Pinpoint the cell where the given text exists, returning its (X, Y) midpoint coordinate. 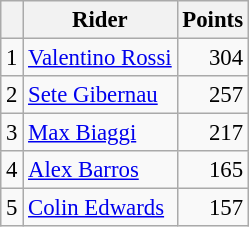
Max Biaggi (100, 133)
2 (12, 95)
1 (12, 58)
Rider (100, 20)
4 (12, 170)
257 (212, 95)
Alex Barros (100, 170)
Valentino Rossi (100, 58)
157 (212, 208)
Colin Edwards (100, 208)
304 (212, 58)
165 (212, 170)
5 (12, 208)
Points (212, 20)
Sete Gibernau (100, 95)
3 (12, 133)
217 (212, 133)
